Find where the given text appears and provide that cell's center as [x, y] coordinate. 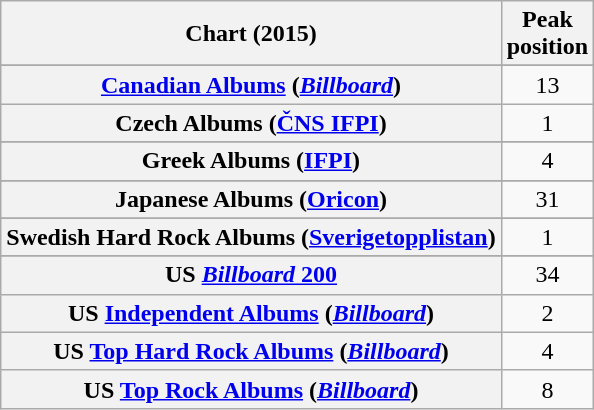
Chart (2015) [251, 34]
US Top Hard Rock Albums (Billboard) [251, 351]
Japanese Albums (Oricon) [251, 199]
Swedish Hard Rock Albums (Sverigetopplistan) [251, 237]
13 [547, 85]
Czech Albums (ČNS IFPI) [251, 123]
Greek Albums (IFPI) [251, 161]
US Top Rock Albums (Billboard) [251, 389]
Peakposition [547, 34]
US Independent Albums (Billboard) [251, 313]
Canadian Albums (Billboard) [251, 85]
31 [547, 199]
34 [547, 275]
2 [547, 313]
US Billboard 200 [251, 275]
8 [547, 389]
